Output the [X, Y] coordinate of the center of the cell containing the given text.  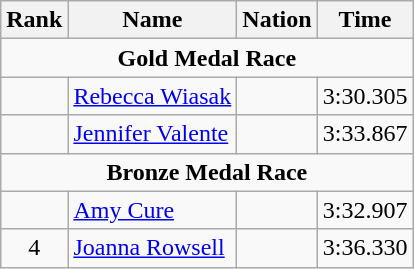
Joanna Rowsell [152, 248]
Bronze Medal Race [207, 172]
Name [152, 20]
3:32.907 [365, 210]
Gold Medal Race [207, 58]
Amy Cure [152, 210]
3:36.330 [365, 248]
Jennifer Valente [152, 134]
Rebecca Wiasak [152, 96]
Time [365, 20]
Nation [277, 20]
4 [34, 248]
3:33.867 [365, 134]
Rank [34, 20]
3:30.305 [365, 96]
